Identify which cell holds the provided text, then report its [X, Y] central coordinate. 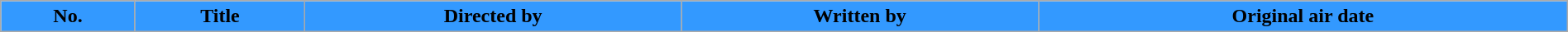
Original air date [1303, 16]
No. [68, 16]
Written by [860, 16]
Directed by [493, 16]
Title [220, 16]
